Output the [x, y] coordinate of the center of the cell containing the given text.  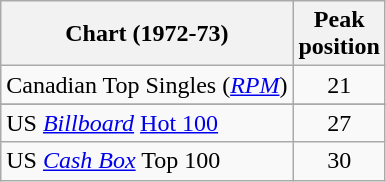
US Billboard Hot 100 [147, 123]
21 [339, 85]
Canadian Top Singles (RPM) [147, 85]
Peakposition [339, 34]
27 [339, 123]
30 [339, 161]
US Cash Box Top 100 [147, 161]
Chart (1972-73) [147, 34]
